Extract the [x, y] coordinate from the center of the cell holding the provided text.  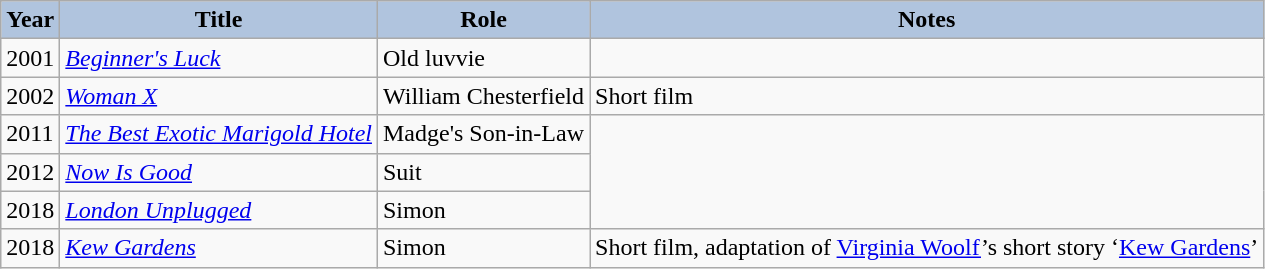
The Best Exotic Marigold Hotel [219, 134]
Notes [927, 20]
William Chesterfield [483, 96]
Short film, adaptation of Virginia Woolf’s short story ‘Kew Gardens’ [927, 248]
Role [483, 20]
2001 [30, 58]
Title [219, 20]
Madge's Son-in-Law [483, 134]
Kew Gardens [219, 248]
Beginner's Luck [219, 58]
London Unplugged [219, 210]
2011 [30, 134]
Year [30, 20]
Old luvvie [483, 58]
2002 [30, 96]
Now Is Good [219, 172]
2012 [30, 172]
Woman X [219, 96]
Suit [483, 172]
Short film [927, 96]
